Identify which cell holds the provided text, then report its (x, y) central coordinate. 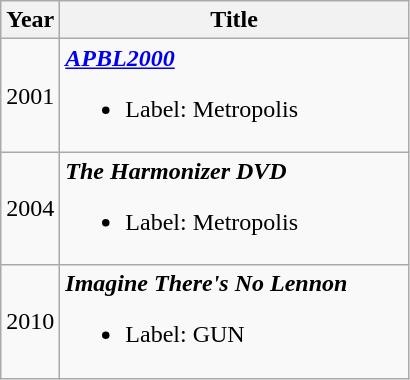
2001 (30, 96)
2010 (30, 322)
The Harmonizer DVDLabel: Metropolis (234, 208)
APBL2000Label: Metropolis (234, 96)
Title (234, 20)
Imagine There's No LennonLabel: GUN (234, 322)
2004 (30, 208)
Year (30, 20)
